Scan for the cell matching the given text and deliver its [X, Y] coordinate at center. 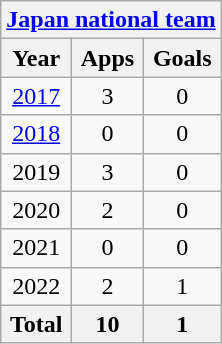
Total [36, 324]
2017 [36, 96]
2020 [36, 210]
2021 [36, 248]
2019 [36, 172]
Japan national team [111, 20]
2018 [36, 134]
Year [36, 58]
Goals [182, 58]
10 [108, 324]
Apps [108, 58]
2022 [36, 286]
